From the cell containing the given text, extract its center point as (X, Y) coordinate. 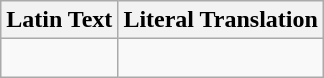
Latin Text (60, 20)
Literal Translation (221, 20)
